Determine the [x, y] coordinate at the center of the cell enclosing the given text.  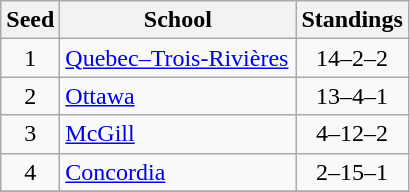
Standings [352, 20]
Ottawa [178, 96]
13–4–1 [352, 96]
14–2–2 [352, 58]
McGill [178, 134]
3 [30, 134]
Quebec–Trois-Rivières [178, 58]
Seed [30, 20]
School [178, 20]
4 [30, 172]
1 [30, 58]
2–15–1 [352, 172]
Concordia [178, 172]
2 [30, 96]
4–12–2 [352, 134]
